Provide the [X, Y] coordinate of the cell's center where the given text is located.  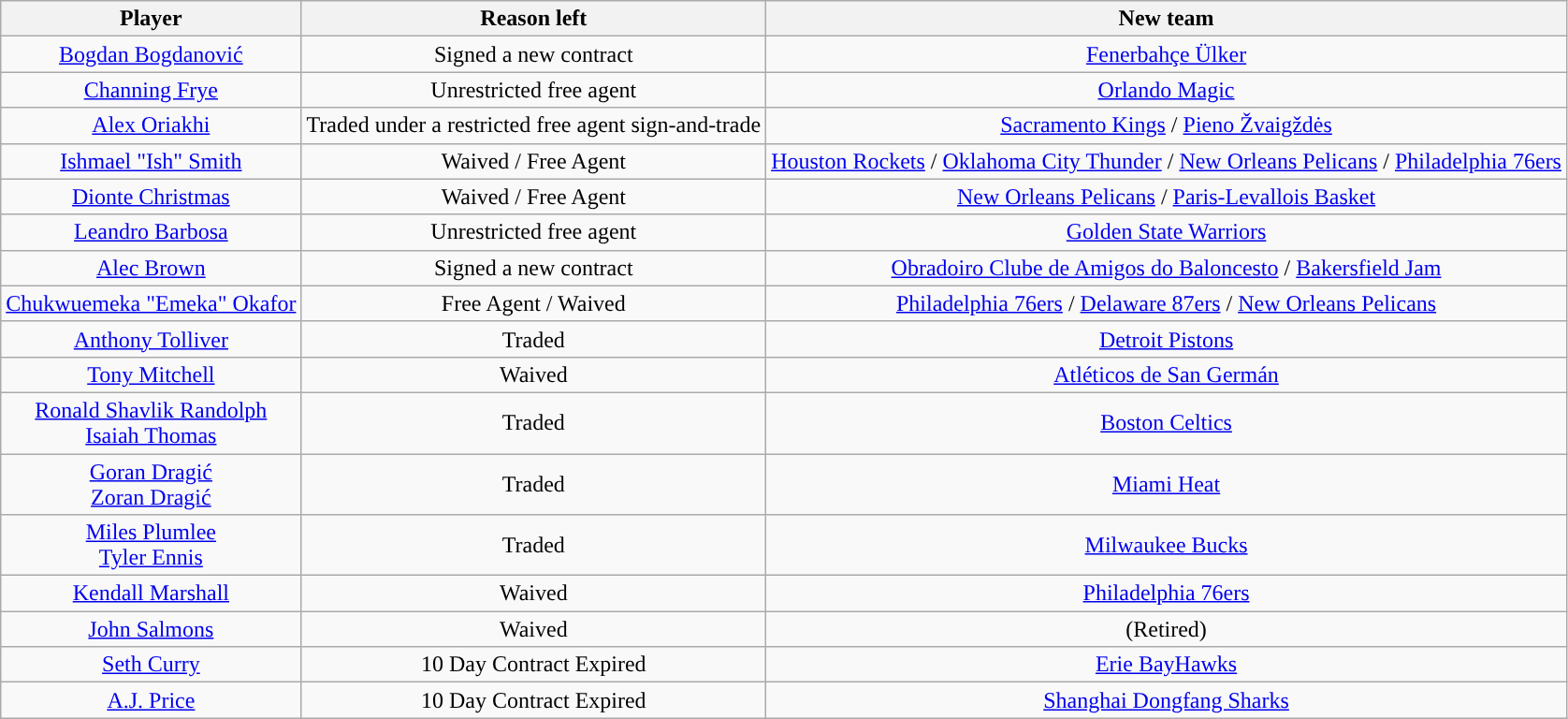
Dionte Christmas [152, 197]
Channing Frye [152, 90]
New team [1167, 19]
Alec Brown [152, 268]
Ronald Shavlik RandolphIsaiah Thomas [152, 423]
Tony Mitchell [152, 374]
Boston Celtics [1167, 423]
A.J. Price [152, 700]
Detroit Pistons [1167, 339]
Sacramento Kings / Pieno Žvaigždės [1167, 125]
Player [152, 19]
Milwaukee Bucks [1167, 545]
Bogdan Bogdanović [152, 54]
Reason left [533, 19]
Erie BayHawks [1167, 665]
Obradoiro Clube de Amigos do Baloncesto / Bakersfield Jam [1167, 268]
(Retired) [1167, 629]
Orlando Magic [1167, 90]
Goran DragićZoran Dragić [152, 483]
Philadelphia 76ers / Delaware 87ers / New Orleans Pelicans [1167, 303]
Alex Oriakhi [152, 125]
Free Agent / Waived [533, 303]
Chukwuemeka "Emeka" Okafor [152, 303]
Fenerbahçe Ülker [1167, 54]
Miles PlumleeTyler Ennis [152, 545]
Ishmael "Ish" Smith [152, 161]
Anthony Tolliver [152, 339]
Philadelphia 76ers [1167, 594]
Kendall Marshall [152, 594]
Golden State Warriors [1167, 232]
Traded under a restricted free agent sign-and-trade [533, 125]
Miami Heat [1167, 483]
Seth Curry [152, 665]
John Salmons [152, 629]
Houston Rockets / Oklahoma City Thunder / New Orleans Pelicans / Philadelphia 76ers [1167, 161]
Leandro Barbosa [152, 232]
Shanghai Dongfang Sharks [1167, 700]
Atléticos de San Germán [1167, 374]
New Orleans Pelicans / Paris-Levallois Basket [1167, 197]
